Pinpoint the cell where the given text exists, returning its (X, Y) midpoint coordinate. 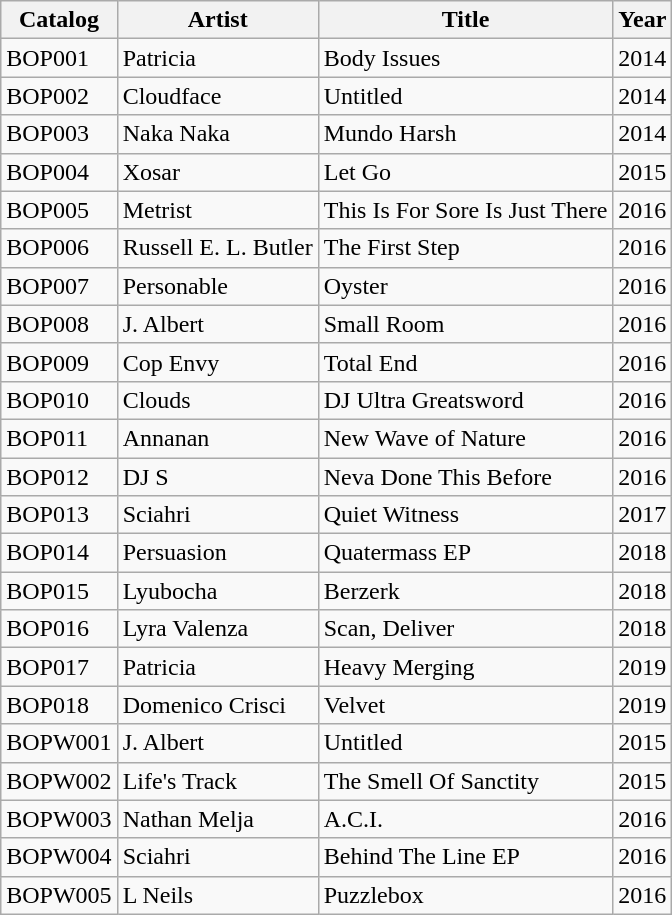
BOPW005 (59, 895)
Oyster (466, 286)
BOP001 (59, 58)
Scan, Deliver (466, 629)
DJ Ultra Greatsword (466, 400)
Heavy Merging (466, 667)
Mundo Harsh (466, 134)
2017 (642, 515)
BOPW003 (59, 819)
Velvet (466, 705)
Life's Track (218, 781)
Persuasion (218, 553)
Russell E. L. Butler (218, 248)
Neva Done This Before (466, 477)
Clouds (218, 400)
BOP012 (59, 477)
BOP002 (59, 96)
Total End (466, 362)
Body Issues (466, 58)
BOPW001 (59, 743)
BOP008 (59, 324)
The First Step (466, 248)
Annanan (218, 438)
BOP017 (59, 667)
Title (466, 20)
Personable (218, 286)
Xosar (218, 172)
BOP007 (59, 286)
Domenico Crisci (218, 705)
BOP003 (59, 134)
Let Go (466, 172)
BOPW004 (59, 857)
Naka Naka (218, 134)
BOP011 (59, 438)
Year (642, 20)
Quatermass EP (466, 553)
Behind The Line EP (466, 857)
Lyubocha (218, 591)
The Smell Of Sanctity (466, 781)
BOP016 (59, 629)
BOP005 (59, 210)
Metrist (218, 210)
Puzzlebox (466, 895)
Catalog (59, 20)
BOP006 (59, 248)
Lyra Valenza (218, 629)
BOPW002 (59, 781)
A.C.I. (466, 819)
BOP014 (59, 553)
BOP015 (59, 591)
Nathan Melja (218, 819)
Cloudface (218, 96)
DJ S (218, 477)
Berzerk (466, 591)
BOP010 (59, 400)
BOP013 (59, 515)
L Neils (218, 895)
Quiet Witness (466, 515)
BOP018 (59, 705)
Cop Envy (218, 362)
Artist (218, 20)
BOP004 (59, 172)
Small Room (466, 324)
New Wave of Nature (466, 438)
This Is For Sore Is Just There (466, 210)
BOP009 (59, 362)
